Detect which cell encompasses the target text, then output its [X, Y] center coordinate. 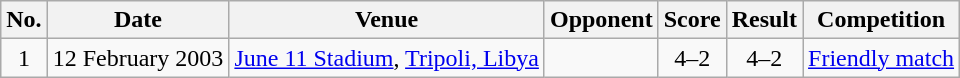
June 11 Stadium, Tripoli, Libya [387, 58]
1 [24, 58]
Date [138, 20]
12 February 2003 [138, 58]
Competition [882, 20]
Opponent [601, 20]
No. [24, 20]
Venue [387, 20]
Friendly match [882, 58]
Result [764, 20]
Score [692, 20]
